Extract the [x, y] coordinate from the center of the cell holding the provided text.  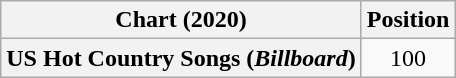
Chart (2020) [181, 20]
100 [408, 58]
Position [408, 20]
US Hot Country Songs (Billboard) [181, 58]
